From the cell containing the given text, extract its center point as [X, Y] coordinate. 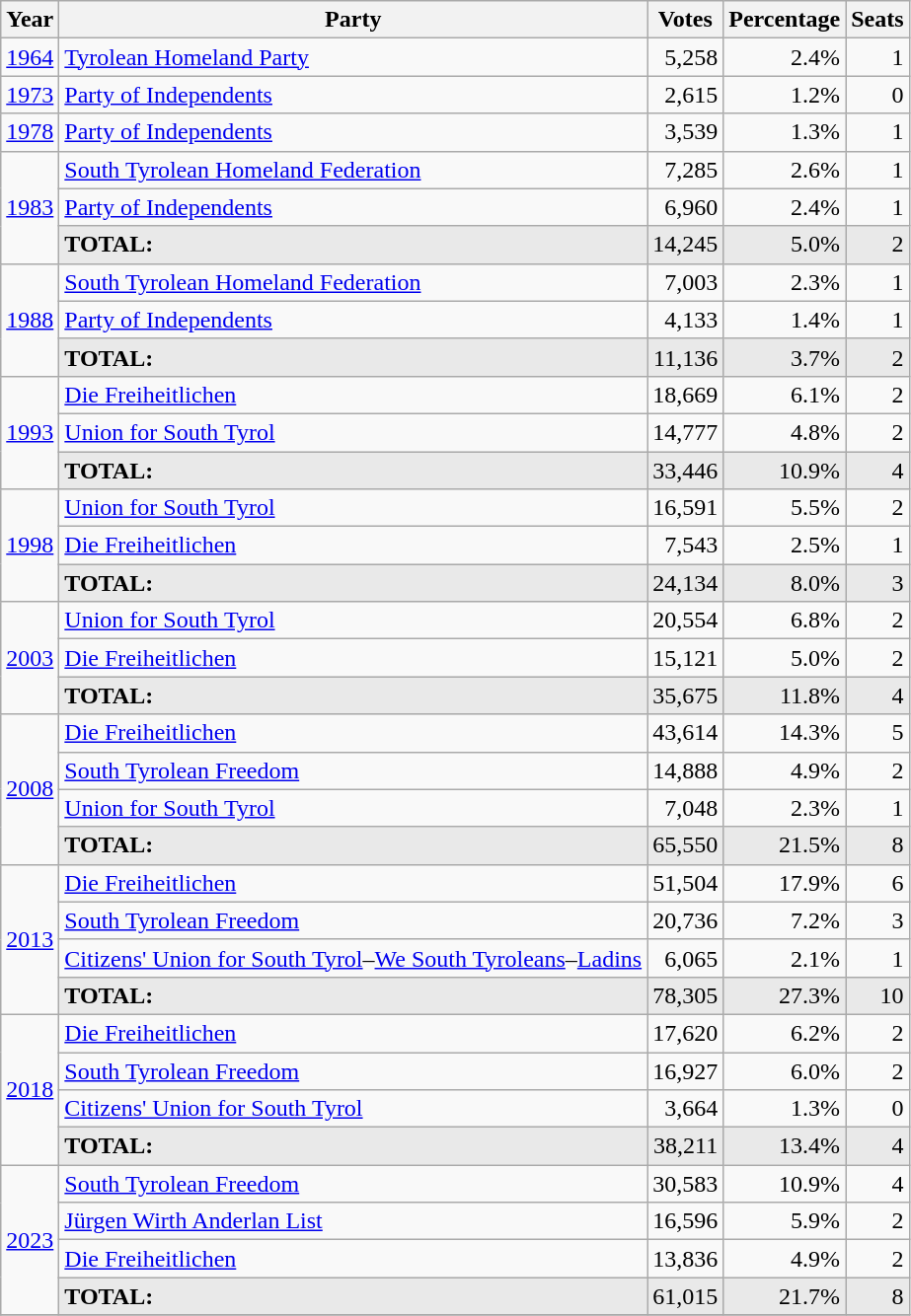
38,211 [685, 1146]
7.2% [785, 920]
17,620 [685, 1033]
24,134 [685, 583]
Citizens' Union for South Tyrol–We South Tyroleans–Ladins [353, 958]
6.1% [785, 395]
5.5% [785, 508]
2003 [30, 658]
Jürgen Wirth Anderlan List [353, 1221]
6.0% [785, 1070]
2.5% [785, 546]
4.8% [785, 432]
1998 [30, 546]
14,888 [685, 770]
6,960 [685, 207]
20,554 [685, 621]
21.5% [785, 845]
33,446 [685, 471]
2023 [30, 1240]
Tyrolean Homeland Party [353, 57]
Seats [877, 20]
1973 [30, 95]
7,003 [685, 282]
2013 [30, 939]
1983 [30, 207]
5.9% [785, 1221]
16,927 [685, 1070]
2,615 [685, 95]
Votes [685, 20]
15,121 [685, 658]
Year [30, 20]
27.3% [785, 995]
14,777 [685, 432]
2.1% [785, 958]
30,583 [685, 1184]
13.4% [785, 1146]
51,504 [685, 883]
3,664 [685, 1109]
18,669 [685, 395]
6 [877, 883]
14.3% [785, 733]
43,614 [685, 733]
6.2% [785, 1033]
16,596 [685, 1221]
3.7% [785, 357]
78,305 [685, 995]
6.8% [785, 621]
2.6% [785, 170]
1.2% [785, 95]
7,048 [685, 808]
61,015 [685, 1296]
Percentage [785, 20]
1964 [30, 57]
1.4% [785, 320]
6,065 [685, 958]
8.0% [785, 583]
7,285 [685, 170]
1978 [30, 132]
4,133 [685, 320]
Citizens' Union for South Tyrol [353, 1109]
5,258 [685, 57]
2008 [30, 789]
11,136 [685, 357]
7,543 [685, 546]
65,550 [685, 845]
10 [877, 995]
35,675 [685, 695]
1993 [30, 432]
3,539 [685, 132]
1988 [30, 320]
20,736 [685, 920]
5 [877, 733]
2018 [30, 1089]
13,836 [685, 1259]
16,591 [685, 508]
11.8% [785, 695]
17.9% [785, 883]
14,245 [685, 245]
21.7% [785, 1296]
Party [353, 20]
